Capture the cell that displays the provided text and extract its [x, y] central coordinate. 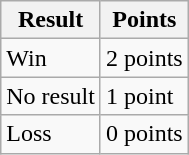
Points [144, 20]
No result [51, 96]
Loss [51, 134]
0 points [144, 134]
2 points [144, 58]
Result [51, 20]
1 point [144, 96]
Win [51, 58]
